Output the [X, Y] coordinate of the center of the cell containing the given text.  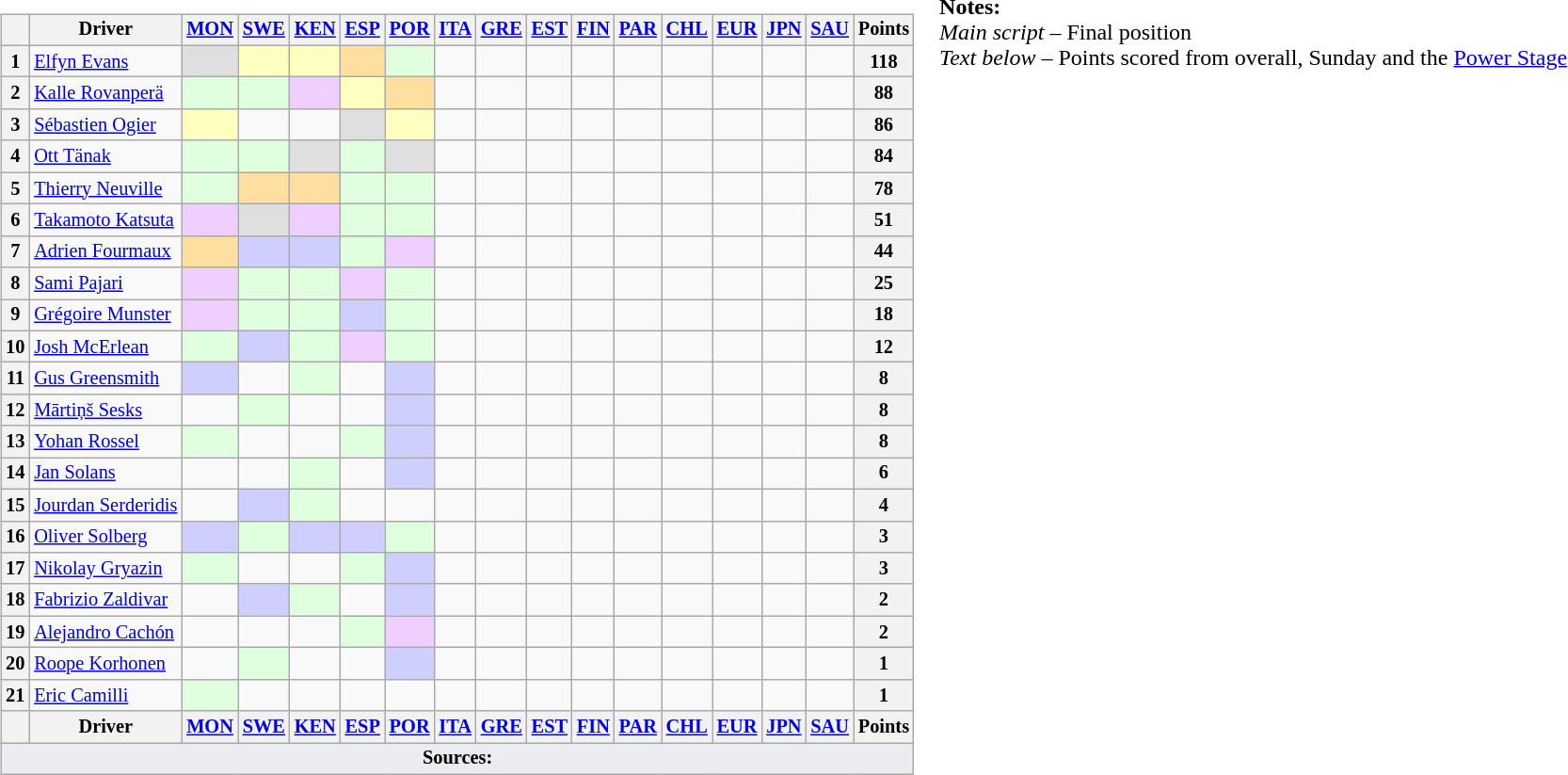
Sébastien Ogier [105, 125]
88 [884, 93]
11 [15, 379]
Sami Pajari [105, 283]
Jan Solans [105, 474]
13 [15, 442]
Mārtiņš Sesks [105, 411]
20 [15, 664]
Alejandro Cachón [105, 632]
Fabrizio Zaldivar [105, 600]
Sources: [457, 759]
Yohan Rossel [105, 442]
51 [884, 220]
Takamoto Katsuta [105, 220]
Ott Tänak [105, 156]
Gus Greensmith [105, 379]
7 [15, 251]
Nikolay Gryazin [105, 569]
19 [15, 632]
Thierry Neuville [105, 188]
9 [15, 315]
25 [884, 283]
118 [884, 61]
14 [15, 474]
5 [15, 188]
78 [884, 188]
Jourdan Serderidis [105, 505]
16 [15, 537]
Elfyn Evans [105, 61]
Kalle Rovanperä [105, 93]
84 [884, 156]
Josh McErlean [105, 347]
10 [15, 347]
44 [884, 251]
21 [15, 695]
Adrien Fourmaux [105, 251]
17 [15, 569]
Grégoire Munster [105, 315]
Oliver Solberg [105, 537]
86 [884, 125]
Roope Korhonen [105, 664]
Eric Camilli [105, 695]
15 [15, 505]
